Output the [X, Y] coordinate of the center of the cell containing the given text.  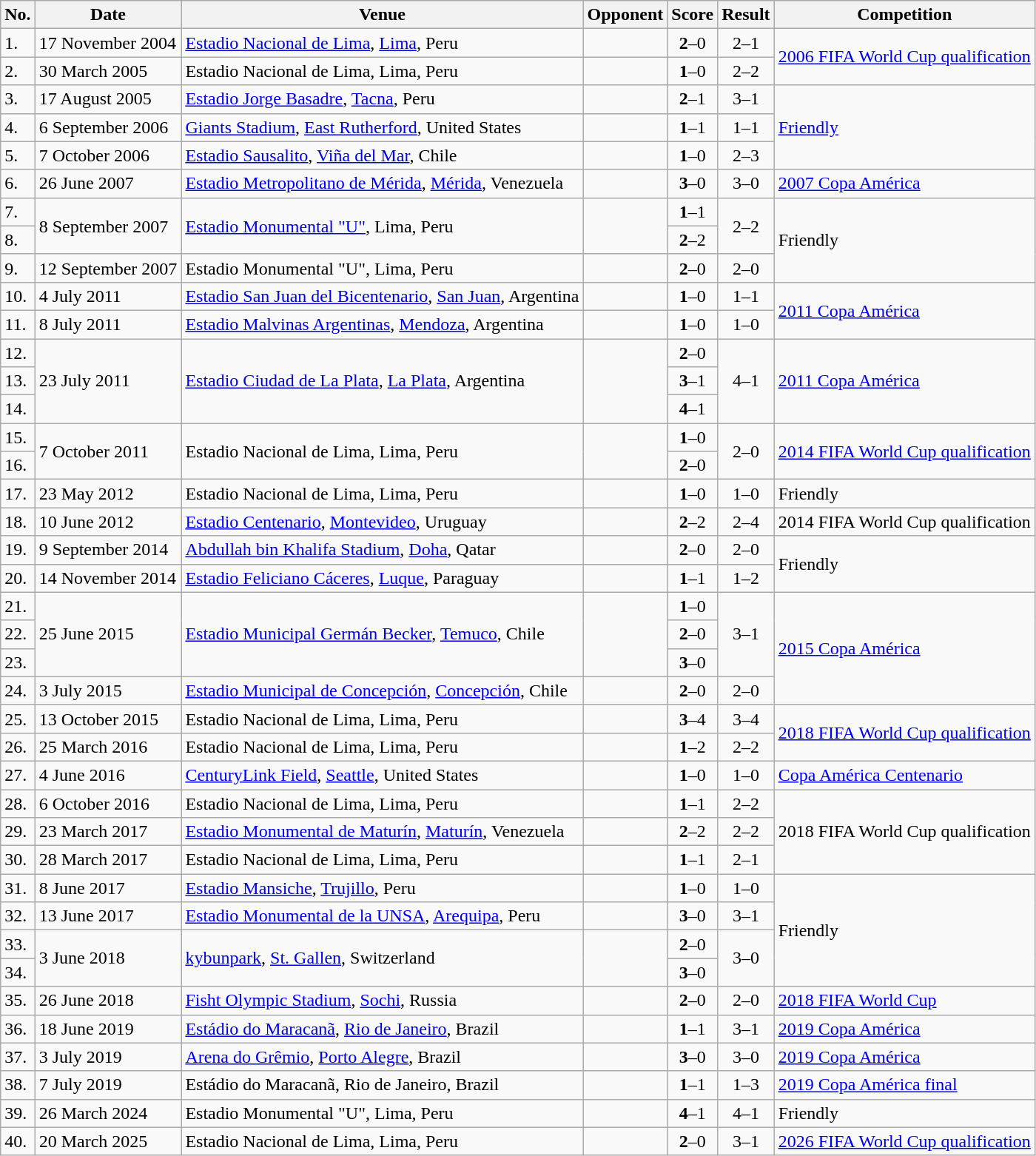
4 July 2011 [108, 296]
3 July 2015 [108, 690]
26 June 2007 [108, 184]
2–4 [746, 522]
Estadio Municipal de Concepción, Concepción, Chile [382, 690]
Arena do Grêmio, Porto Alegre, Brazil [382, 1057]
Date [108, 15]
Estadio Ciudad de La Plata, La Plata, Argentina [382, 381]
7 October 2006 [108, 155]
Estadio Centenario, Montevideo, Uruguay [382, 522]
27. [18, 775]
31. [18, 888]
26 June 2018 [108, 1001]
37. [18, 1057]
20 March 2025 [108, 1141]
Result [746, 15]
15. [18, 437]
13 June 2017 [108, 916]
2018 FIFA World Cup [904, 1001]
13 October 2015 [108, 719]
13. [18, 381]
12. [18, 353]
39. [18, 1113]
12 September 2007 [108, 268]
7 October 2011 [108, 451]
8 June 2017 [108, 888]
Opponent [625, 15]
Estadio Metropolitano de Mérida, Mérida, Venezuela [382, 184]
22. [18, 634]
33. [18, 944]
Competition [904, 15]
7 July 2019 [108, 1085]
8 September 2007 [108, 226]
2. [18, 71]
2–3 [746, 155]
2019 Copa América final [904, 1085]
Estadio Jorge Basadre, Tacna, Peru [382, 99]
16. [18, 466]
Estadio San Juan del Bicentenario, San Juan, Argentina [382, 296]
2015 Copa América [904, 648]
5. [18, 155]
10 June 2012 [108, 522]
17. [18, 494]
Giants Stadium, East Rutherford, United States [382, 127]
8 July 2011 [108, 324]
11. [18, 324]
3 June 2018 [108, 958]
24. [18, 690]
28. [18, 803]
10. [18, 296]
14. [18, 409]
25 March 2016 [108, 747]
17 November 2004 [108, 43]
6 September 2006 [108, 127]
Estadio Mansiche, Trujillo, Peru [382, 888]
Score [693, 15]
7. [18, 212]
34. [18, 972]
20. [18, 578]
21. [18, 606]
40. [18, 1141]
Estadio Municipal Germán Becker, Temuco, Chile [382, 634]
30. [18, 860]
2026 FIFA World Cup qualification [904, 1141]
Copa América Centenario [904, 775]
Estadio Monumental de la UNSA, Arequipa, Peru [382, 916]
4. [18, 127]
No. [18, 15]
23. [18, 662]
9. [18, 268]
25. [18, 719]
29. [18, 832]
23 July 2011 [108, 381]
CenturyLink Field, Seattle, United States [382, 775]
6. [18, 184]
Fisht Olympic Stadium, Sochi, Russia [382, 1001]
Estadio Monumental de Maturín, Maturín, Venezuela [382, 832]
38. [18, 1085]
1. [18, 43]
14 November 2014 [108, 578]
3 July 2019 [108, 1057]
17 August 2005 [108, 99]
26 March 2024 [108, 1113]
8. [18, 240]
Abdullah bin Khalifa Stadium, Doha, Qatar [382, 550]
Estadio Malvinas Argentinas, Mendoza, Argentina [382, 324]
9 September 2014 [108, 550]
2007 Copa América [904, 184]
Venue [382, 15]
4 June 2016 [108, 775]
Estadio Sausalito, Viña del Mar, Chile [382, 155]
26. [18, 747]
2006 FIFA World Cup qualification [904, 57]
18 June 2019 [108, 1029]
25 June 2015 [108, 634]
23 March 2017 [108, 832]
35. [18, 1001]
19. [18, 550]
28 March 2017 [108, 860]
32. [18, 916]
6 October 2016 [108, 803]
kybunpark, St. Gallen, Switzerland [382, 958]
Estadio Feliciano Cáceres, Luque, Paraguay [382, 578]
30 March 2005 [108, 71]
18. [18, 522]
3. [18, 99]
36. [18, 1029]
1–3 [746, 1085]
23 May 2012 [108, 494]
